Search for the cell housing the specified text and yield its (x, y) center coordinate. 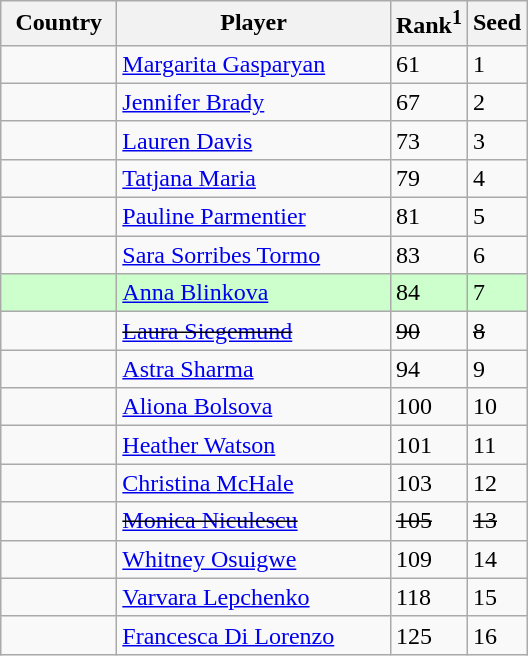
Jennifer Brady (254, 102)
Monica Niculescu (254, 521)
Aliona Bolsova (254, 407)
125 (428, 635)
90 (428, 331)
Pauline Parmentier (254, 217)
3 (496, 140)
6 (496, 255)
81 (428, 217)
79 (428, 178)
103 (428, 483)
14 (496, 559)
Astra Sharma (254, 369)
84 (428, 293)
10 (496, 407)
105 (428, 521)
9 (496, 369)
8 (496, 331)
83 (428, 255)
Whitney Osuigwe (254, 559)
Varvara Lepchenko (254, 597)
Country (59, 24)
2 (496, 102)
118 (428, 597)
4 (496, 178)
Player (254, 24)
94 (428, 369)
Anna Blinkova (254, 293)
13 (496, 521)
73 (428, 140)
Tatjana Maria (254, 178)
100 (428, 407)
Christina McHale (254, 483)
Lauren Davis (254, 140)
101 (428, 445)
67 (428, 102)
5 (496, 217)
7 (496, 293)
Heather Watson (254, 445)
12 (496, 483)
11 (496, 445)
Sara Sorribes Tormo (254, 255)
Margarita Gasparyan (254, 64)
Rank1 (428, 24)
16 (496, 635)
Laura Siegemund (254, 331)
61 (428, 64)
15 (496, 597)
1 (496, 64)
Francesca Di Lorenzo (254, 635)
109 (428, 559)
Seed (496, 24)
